Provide the (X, Y) coordinate of the cell's center where the given text is located.  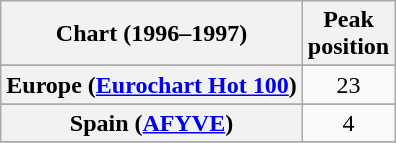
Peakposition (348, 34)
4 (348, 123)
Europe (Eurochart Hot 100) (152, 85)
23 (348, 85)
Chart (1996–1997) (152, 34)
Spain (AFYVE) (152, 123)
